Find where the given text appears and provide that cell's center as [x, y] coordinate. 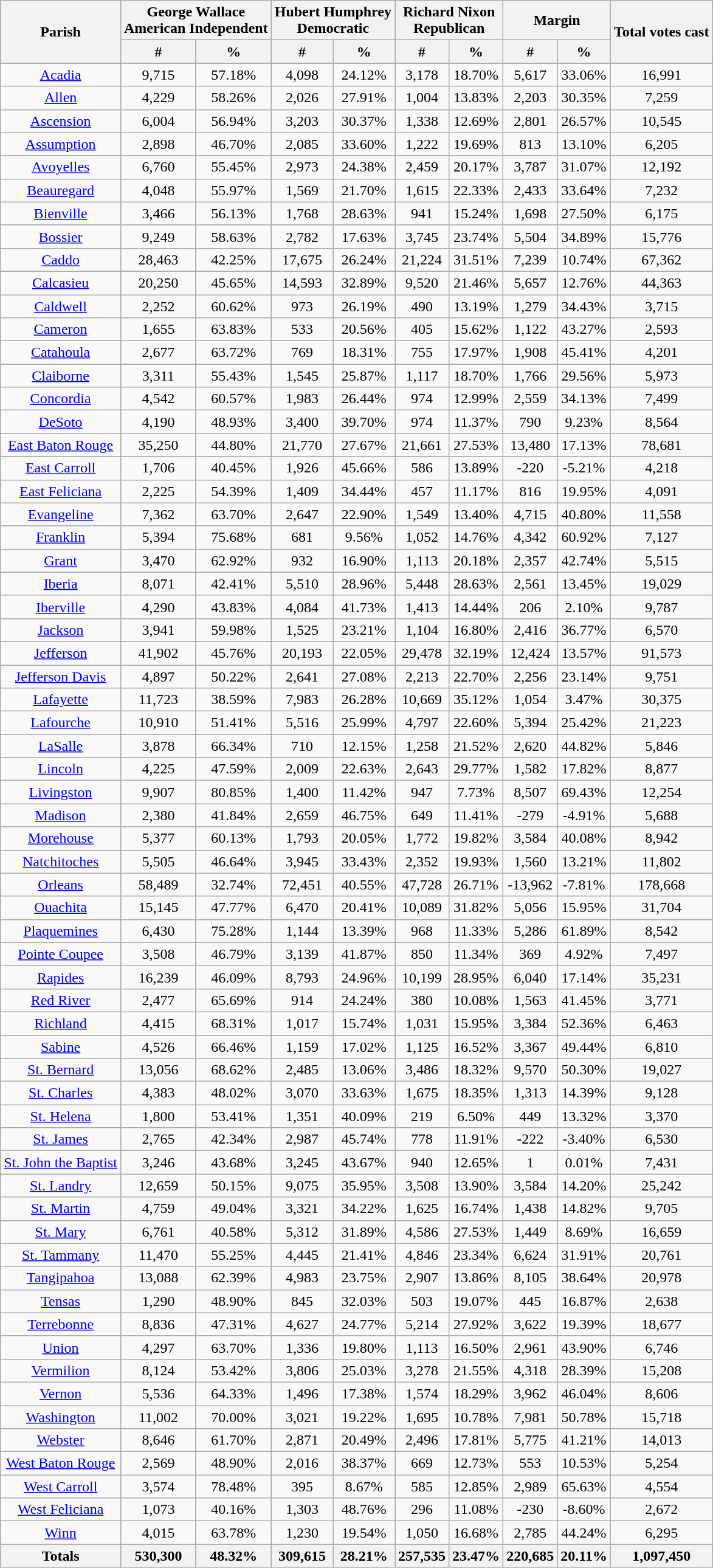
11,002 [158, 1417]
26.19% [364, 306]
7,981 [530, 1417]
11,802 [661, 862]
75.28% [233, 931]
30.35% [584, 98]
12.65% [477, 1162]
5,516 [302, 723]
1,525 [302, 630]
-279 [530, 815]
Evangeline [61, 514]
12,424 [530, 653]
21.52% [477, 746]
790 [530, 422]
38.59% [233, 700]
31.82% [477, 908]
48.02% [233, 1093]
35,231 [661, 977]
East Feliciana [61, 491]
34.44% [364, 491]
1,031 [422, 1023]
Allen [61, 98]
4,318 [530, 1370]
1,772 [422, 838]
10.08% [477, 1000]
4,190 [158, 422]
533 [302, 330]
4,983 [302, 1278]
1,655 [158, 330]
12.73% [477, 1463]
27.91% [364, 98]
4,797 [422, 723]
Total votes cast [661, 32]
40.09% [364, 1116]
5,515 [661, 561]
35.12% [477, 700]
296 [422, 1510]
2.10% [584, 607]
16,991 [661, 75]
9,520 [422, 283]
34.22% [364, 1209]
24.24% [364, 1000]
Sabine [61, 1046]
Red River [61, 1000]
28.95% [477, 977]
Rapides [61, 977]
22.60% [477, 723]
75.68% [233, 537]
4,759 [158, 1209]
72,451 [302, 885]
3,178 [422, 75]
2,016 [302, 1463]
21,770 [302, 445]
42.34% [233, 1139]
1,050 [422, 1533]
4,098 [302, 75]
11.91% [477, 1139]
17.97% [477, 353]
1,698 [530, 213]
13.10% [584, 144]
1,222 [422, 144]
3,806 [302, 1370]
3,278 [422, 1370]
46.75% [364, 815]
3,574 [158, 1487]
2,085 [302, 144]
St. Mary [61, 1232]
6,295 [661, 1533]
3,771 [661, 1000]
11.33% [477, 931]
22.70% [477, 677]
14,013 [661, 1440]
-222 [530, 1139]
6,040 [530, 977]
Caddo [61, 260]
Ascension [61, 121]
503 [422, 1301]
5,775 [530, 1440]
19,027 [661, 1070]
31.89% [364, 1232]
Concordia [61, 399]
44.82% [584, 746]
61.70% [233, 1440]
9,249 [158, 237]
2,485 [302, 1070]
West Feliciana [61, 1510]
8,105 [530, 1278]
1,706 [158, 468]
5,657 [530, 283]
46.09% [233, 977]
13.57% [584, 653]
4,229 [158, 98]
1,125 [422, 1046]
St. Landry [61, 1186]
13.32% [584, 1116]
1,438 [530, 1209]
1,290 [158, 1301]
10.53% [584, 1463]
13.19% [477, 306]
Iberia [61, 584]
44.80% [233, 445]
48.93% [233, 422]
11,723 [158, 700]
34.89% [584, 237]
941 [422, 213]
19.69% [477, 144]
15,718 [661, 1417]
2,433 [530, 190]
Union [61, 1347]
1,159 [302, 1046]
4,290 [158, 607]
2,561 [530, 584]
5,254 [661, 1463]
2,638 [661, 1301]
2,380 [158, 815]
257,535 [422, 1556]
1,413 [422, 607]
19.80% [364, 1347]
4,586 [422, 1232]
9.23% [584, 422]
17.02% [364, 1046]
14.39% [584, 1093]
395 [302, 1487]
32.03% [364, 1301]
-8.60% [584, 1510]
19.54% [364, 1533]
22.90% [364, 514]
1,017 [302, 1023]
George WallaceAmerican Independent [196, 21]
43.67% [364, 1162]
3,466 [158, 213]
38.37% [364, 1463]
4,048 [158, 190]
28.96% [364, 584]
8,793 [302, 977]
16.80% [477, 630]
8,836 [158, 1324]
Livingston [61, 792]
51.41% [233, 723]
33.06% [584, 75]
4,225 [158, 769]
21,224 [422, 260]
710 [302, 746]
13.90% [477, 1186]
58.26% [233, 98]
16.87% [584, 1301]
Richard NixonRepublican [449, 21]
1,983 [302, 399]
178,668 [661, 885]
Tangipahoa [61, 1278]
-5.21% [584, 468]
1,409 [302, 491]
5,505 [158, 862]
11,470 [158, 1255]
3,787 [530, 167]
26.57% [584, 121]
Parish [61, 32]
18.29% [477, 1394]
55.97% [233, 190]
67,362 [661, 260]
8,942 [661, 838]
13.39% [364, 931]
15,145 [158, 908]
-3.40% [584, 1139]
14.76% [477, 537]
42.25% [233, 260]
1,675 [422, 1093]
Winn [61, 1533]
Beauregard [61, 190]
15,776 [661, 237]
20,761 [661, 1255]
41.84% [233, 815]
32.74% [233, 885]
6,624 [530, 1255]
2,496 [422, 1440]
St. Bernard [61, 1070]
2,801 [530, 121]
Lincoln [61, 769]
1,117 [422, 376]
Grant [61, 561]
23.14% [584, 677]
5,214 [422, 1324]
11.34% [477, 954]
62.92% [233, 561]
Hubert HumphreyDemocratic [333, 21]
43.90% [584, 1347]
17.38% [364, 1394]
32.19% [477, 653]
18.35% [477, 1093]
4,201 [661, 353]
8,542 [661, 931]
4,526 [158, 1046]
3,486 [422, 1070]
3,311 [158, 376]
23.34% [477, 1255]
27.50% [584, 213]
10,669 [422, 700]
30.37% [364, 121]
13,088 [158, 1278]
1,926 [302, 468]
2,677 [158, 353]
50.30% [584, 1070]
12.69% [477, 121]
34.43% [584, 306]
2,416 [530, 630]
2,569 [158, 1463]
20.05% [364, 838]
3,139 [302, 954]
46.04% [584, 1394]
28.39% [584, 1370]
45.76% [233, 653]
21,661 [422, 445]
1,615 [422, 190]
Cameron [61, 330]
41,902 [158, 653]
11,558 [661, 514]
20.49% [364, 1440]
3,246 [158, 1162]
2,026 [302, 98]
5,846 [661, 746]
220,685 [530, 1556]
63.78% [233, 1533]
35,250 [158, 445]
10.78% [477, 1417]
54.39% [233, 491]
18,677 [661, 1324]
2,659 [302, 815]
4,015 [158, 1533]
8,606 [661, 1394]
9,705 [661, 1209]
31,704 [661, 908]
1,766 [530, 376]
Jackson [61, 630]
19.93% [477, 862]
2,961 [530, 1347]
3,941 [158, 630]
59.98% [233, 630]
4,297 [158, 1347]
4,897 [158, 677]
31.91% [584, 1255]
55.43% [233, 376]
45.41% [584, 353]
91,573 [661, 653]
21.55% [477, 1370]
-220 [530, 468]
53.41% [233, 1116]
50.22% [233, 677]
7,239 [530, 260]
24.38% [364, 167]
25.99% [364, 723]
47.31% [233, 1324]
15,208 [661, 1370]
58,489 [158, 885]
16,659 [661, 1232]
Calcasieu [61, 283]
1,144 [302, 931]
6,004 [158, 121]
20,250 [158, 283]
778 [422, 1139]
25.87% [364, 376]
17.82% [584, 769]
5,973 [661, 376]
1,563 [530, 1000]
405 [422, 330]
Ouachita [61, 908]
48.76% [364, 1510]
28.21% [364, 1556]
5,510 [302, 584]
1,279 [530, 306]
Pointe Coupee [61, 954]
23.47% [477, 1556]
9.56% [364, 537]
11.08% [477, 1510]
47,728 [422, 885]
11.42% [364, 792]
8,877 [661, 769]
940 [422, 1162]
1,104 [422, 630]
17.13% [584, 445]
Tensas [61, 1301]
1,313 [530, 1093]
20.11% [584, 1556]
1,054 [530, 700]
15.74% [364, 1023]
681 [302, 537]
3,384 [530, 1023]
769 [302, 353]
Catahoula [61, 353]
66.46% [233, 1046]
Totals [61, 1556]
13.86% [477, 1278]
LaSalle [61, 746]
16.74% [477, 1209]
56.94% [233, 121]
66.34% [233, 746]
65.69% [233, 1000]
2,989 [530, 1487]
62.39% [233, 1278]
Jefferson Davis [61, 677]
586 [422, 468]
947 [422, 792]
1,230 [302, 1533]
1,122 [530, 330]
33.63% [364, 1093]
16.50% [477, 1347]
17,675 [302, 260]
11.17% [477, 491]
Claiborne [61, 376]
5,536 [158, 1394]
48.32% [233, 1556]
Bienville [61, 213]
2,459 [422, 167]
23.21% [364, 630]
13.89% [477, 468]
13.06% [364, 1070]
9,715 [158, 75]
13.40% [477, 514]
68.31% [233, 1023]
8,124 [158, 1370]
34.13% [584, 399]
Richland [61, 1023]
25,242 [661, 1186]
2,765 [158, 1139]
Plaquemines [61, 931]
6.50% [477, 1116]
12,192 [661, 167]
6,430 [158, 931]
1 [530, 1162]
60.57% [233, 399]
8,507 [530, 792]
44.24% [584, 1533]
60.92% [584, 537]
1,496 [302, 1394]
3,878 [158, 746]
45.66% [364, 468]
3,962 [530, 1394]
1,258 [422, 746]
7,497 [661, 954]
19.07% [477, 1301]
2,213 [422, 677]
32.89% [364, 283]
4,846 [422, 1255]
57.18% [233, 75]
8,564 [661, 422]
4,342 [530, 537]
1,303 [302, 1510]
3,021 [302, 1417]
3,470 [158, 561]
44,363 [661, 283]
845 [302, 1301]
-7.81% [584, 885]
28,463 [158, 260]
17.81% [477, 1440]
Avoyelles [61, 167]
5,688 [661, 815]
13,480 [530, 445]
20.18% [477, 561]
12.76% [584, 283]
Vernon [61, 1394]
813 [530, 144]
4,383 [158, 1093]
Webster [61, 1440]
2,641 [302, 677]
Orleans [61, 885]
14,593 [302, 283]
39.70% [364, 422]
1,052 [422, 537]
14.44% [477, 607]
490 [422, 306]
2,973 [302, 167]
10.74% [584, 260]
4,554 [661, 1487]
12,659 [158, 1186]
19.95% [584, 491]
23.75% [364, 1278]
Terrebonne [61, 1324]
1,351 [302, 1116]
64.33% [233, 1394]
23.74% [477, 237]
40.58% [233, 1232]
63.83% [233, 330]
6,810 [661, 1046]
8,071 [158, 584]
2,225 [158, 491]
Caldwell [61, 306]
St. John the Baptist [61, 1162]
8,646 [158, 1440]
1,073 [158, 1510]
20.41% [364, 908]
29,478 [422, 653]
14.82% [584, 1209]
4,218 [661, 468]
45.74% [364, 1139]
553 [530, 1463]
Lafourche [61, 723]
19.82% [477, 838]
585 [422, 1487]
0.01% [584, 1162]
41.21% [584, 1440]
2,871 [302, 1440]
27.67% [364, 445]
46.64% [233, 862]
4,084 [302, 607]
2,785 [530, 1533]
1,582 [530, 769]
16.52% [477, 1046]
7,127 [661, 537]
10,910 [158, 723]
19,029 [661, 584]
40.55% [364, 885]
850 [422, 954]
31.07% [584, 167]
9,907 [158, 792]
309,615 [302, 1556]
7,431 [661, 1162]
4.92% [584, 954]
3,203 [302, 121]
6,463 [661, 1023]
2,477 [158, 1000]
45.65% [233, 283]
43.68% [233, 1162]
22.63% [364, 769]
61.89% [584, 931]
Acadia [61, 75]
649 [422, 815]
6,205 [661, 144]
2,203 [530, 98]
973 [302, 306]
15.24% [477, 213]
47.59% [233, 769]
Iberville [61, 607]
6,761 [158, 1232]
1,908 [530, 353]
5,056 [530, 908]
26.28% [364, 700]
33.64% [584, 190]
1,545 [302, 376]
914 [302, 1000]
968 [422, 931]
St. Martin [61, 1209]
2,987 [302, 1139]
4,542 [158, 399]
12.99% [477, 399]
50.78% [584, 1417]
16.90% [364, 561]
21,223 [661, 723]
17.14% [584, 977]
530,300 [158, 1556]
13.45% [584, 584]
12.15% [364, 746]
69.43% [584, 792]
755 [422, 353]
6,570 [661, 630]
43.27% [584, 330]
10,545 [661, 121]
Margin [557, 21]
1,800 [158, 1116]
46.70% [233, 144]
5,312 [302, 1232]
31.51% [477, 260]
Assumption [61, 144]
2,898 [158, 144]
4,415 [158, 1023]
-230 [530, 1510]
41.45% [584, 1000]
6,175 [661, 213]
18.31% [364, 353]
41.73% [364, 607]
1,625 [422, 1209]
63.72% [233, 353]
1,400 [302, 792]
East Baton Rouge [61, 445]
5,286 [530, 931]
58.63% [233, 237]
St. Charles [61, 1093]
2,009 [302, 769]
6,530 [661, 1139]
932 [302, 561]
11.41% [477, 815]
5,617 [530, 75]
9,570 [530, 1070]
3,945 [302, 862]
219 [422, 1116]
8.67% [364, 1487]
3,367 [530, 1046]
3,321 [302, 1209]
East Carroll [61, 468]
457 [422, 491]
52.36% [584, 1023]
26.71% [477, 885]
22.05% [364, 653]
40.45% [233, 468]
30,375 [661, 700]
13.21% [584, 862]
816 [530, 491]
1,004 [422, 98]
33.60% [364, 144]
16,239 [158, 977]
1,097,450 [661, 1556]
Jefferson [61, 653]
3,715 [661, 306]
-13,962 [530, 885]
13.83% [477, 98]
2,352 [422, 862]
2,907 [422, 1278]
6,746 [661, 1347]
Madison [61, 815]
55.25% [233, 1255]
10,089 [422, 908]
11.37% [477, 422]
Washington [61, 1417]
65.63% [584, 1487]
St. Tammany [61, 1255]
4,627 [302, 1324]
7,232 [661, 190]
41.87% [364, 954]
9,075 [302, 1186]
80.85% [233, 792]
449 [530, 1116]
24.77% [364, 1324]
20,978 [661, 1278]
2,620 [530, 746]
20.56% [364, 330]
26.44% [364, 399]
3,070 [302, 1093]
29.77% [477, 769]
Franklin [61, 537]
24.12% [364, 75]
445 [530, 1301]
78.48% [233, 1487]
7,983 [302, 700]
-4.91% [584, 815]
19.22% [364, 1417]
1,695 [422, 1417]
12,254 [661, 792]
7,499 [661, 399]
1,338 [422, 121]
35.95% [364, 1186]
3,245 [302, 1162]
3,370 [661, 1116]
68.62% [233, 1070]
1,336 [302, 1347]
2,782 [302, 237]
206 [530, 607]
2,252 [158, 306]
1,449 [530, 1232]
Morehouse [61, 838]
1,574 [422, 1394]
Bossier [61, 237]
25.03% [364, 1370]
70.00% [233, 1417]
4,445 [302, 1255]
369 [530, 954]
20.17% [477, 167]
13,056 [158, 1070]
3.47% [584, 700]
55.45% [233, 167]
21.41% [364, 1255]
29.56% [584, 376]
3,400 [302, 422]
2,256 [530, 677]
27.92% [477, 1324]
24.96% [364, 977]
18.32% [477, 1070]
4,715 [530, 514]
20,193 [302, 653]
40.08% [584, 838]
49.44% [584, 1046]
53.42% [233, 1370]
7,259 [661, 98]
19.39% [584, 1324]
22.33% [477, 190]
5,504 [530, 237]
46.79% [233, 954]
Lafayette [61, 700]
47.77% [233, 908]
49.04% [233, 1209]
St. Helena [61, 1116]
4,091 [661, 491]
St. James [61, 1139]
9,787 [661, 607]
West Carroll [61, 1487]
5,448 [422, 584]
Natchitoches [61, 862]
78,681 [661, 445]
60.62% [233, 306]
5,377 [158, 838]
27.08% [364, 677]
9,128 [661, 1093]
2,357 [530, 561]
9,751 [661, 677]
26.24% [364, 260]
1,549 [422, 514]
60.13% [233, 838]
2,643 [422, 769]
3,622 [530, 1324]
56.13% [233, 213]
2,647 [302, 514]
1,560 [530, 862]
3,745 [422, 237]
21.70% [364, 190]
40.16% [233, 1510]
50.15% [233, 1186]
West Baton Rouge [61, 1463]
2,672 [661, 1510]
669 [422, 1463]
17.63% [364, 237]
42.74% [584, 561]
2,593 [661, 330]
33.43% [364, 862]
8.69% [584, 1232]
36.77% [584, 630]
6,760 [158, 167]
2,559 [530, 399]
43.83% [233, 607]
14.20% [584, 1186]
15.62% [477, 330]
42.41% [233, 584]
1,768 [302, 213]
7,362 [158, 514]
16.68% [477, 1533]
380 [422, 1000]
7.73% [477, 792]
DeSoto [61, 422]
1,793 [302, 838]
40.80% [584, 514]
Vermilion [61, 1370]
21.46% [477, 283]
12.85% [477, 1487]
6,470 [302, 908]
25.42% [584, 723]
10,199 [422, 977]
38.64% [584, 1278]
1,569 [302, 190]
